Output the (x, y) coordinate of the center of the cell containing the given text.  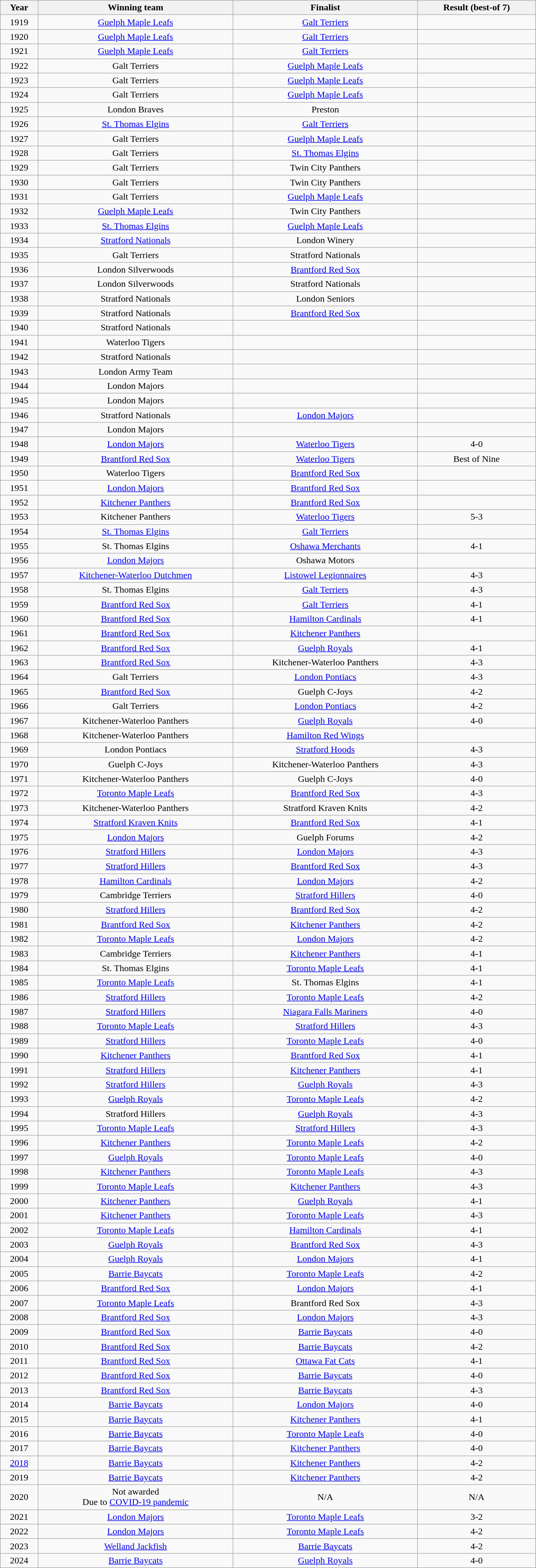
1951 (19, 488)
1924 (19, 95)
1987 (19, 1012)
1969 (19, 750)
2020 (19, 1497)
1935 (19, 255)
London Seniors (325, 299)
1934 (19, 240)
Oshawa Motors (325, 561)
London Army Team (135, 371)
1944 (19, 386)
2021 (19, 1517)
2016 (19, 1434)
1940 (19, 328)
1998 (19, 1172)
1943 (19, 371)
1966 (19, 706)
1993 (19, 1099)
London Winery (325, 240)
1995 (19, 1128)
1925 (19, 109)
Winning team (135, 8)
1956 (19, 561)
Year (19, 8)
1986 (19, 997)
Welland Jackfish (135, 1546)
Best of Nine (477, 459)
2019 (19, 1477)
1984 (19, 968)
5-3 (477, 517)
Finalist (325, 8)
1991 (19, 1070)
Guelph Forums (325, 837)
1946 (19, 415)
Kitchener-Waterloo Dutchmen (135, 575)
1932 (19, 211)
1936 (19, 270)
1970 (19, 764)
1999 (19, 1186)
2018 (19, 1463)
1931 (19, 197)
2000 (19, 1201)
1968 (19, 735)
1937 (19, 284)
2022 (19, 1531)
1919 (19, 22)
1922 (19, 66)
1982 (19, 939)
1965 (19, 692)
1960 (19, 619)
1967 (19, 721)
1921 (19, 51)
1953 (19, 517)
2009 (19, 1332)
Listowel Legionnaires (325, 575)
1981 (19, 925)
2006 (19, 1288)
1952 (19, 502)
2014 (19, 1405)
1930 (19, 182)
2010 (19, 1346)
2023 (19, 1546)
1973 (19, 808)
1975 (19, 837)
1994 (19, 1114)
1928 (19, 153)
1942 (19, 357)
2017 (19, 1448)
1945 (19, 400)
1950 (19, 473)
Result (best-of 7) (477, 8)
Preston (325, 109)
1939 (19, 313)
Not awardedDue to COVID-19 pandemic (135, 1497)
Ottawa Fat Cats (325, 1361)
1949 (19, 459)
1980 (19, 910)
2011 (19, 1361)
1954 (19, 531)
1920 (19, 37)
1963 (19, 663)
1996 (19, 1143)
2015 (19, 1419)
Hamilton Red Wings (325, 735)
1983 (19, 954)
1989 (19, 1041)
1947 (19, 430)
1992 (19, 1084)
1990 (19, 1055)
1978 (19, 881)
1964 (19, 677)
Oshawa Merchants (325, 546)
1972 (19, 793)
1985 (19, 983)
Stratford Hoods (325, 750)
London Braves (135, 109)
1961 (19, 633)
1959 (19, 604)
2012 (19, 1376)
1962 (19, 648)
2003 (19, 1245)
2008 (19, 1317)
1974 (19, 822)
2024 (19, 1560)
1955 (19, 546)
2004 (19, 1259)
1948 (19, 444)
1941 (19, 342)
2001 (19, 1215)
1923 (19, 80)
1971 (19, 779)
1957 (19, 575)
2013 (19, 1390)
1977 (19, 866)
1927 (19, 138)
Niagara Falls Mariners (325, 1012)
1933 (19, 226)
1926 (19, 124)
1979 (19, 895)
3-2 (477, 1517)
1988 (19, 1026)
2007 (19, 1303)
1938 (19, 299)
1976 (19, 851)
1958 (19, 590)
2002 (19, 1230)
1929 (19, 167)
2005 (19, 1274)
1997 (19, 1157)
